Identify which cell holds the provided text, then report its (x, y) central coordinate. 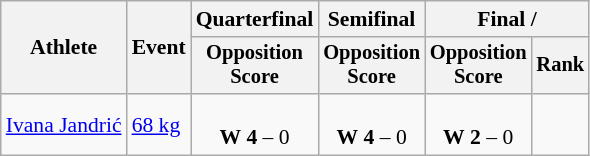
Rank (560, 66)
Ivana Jandrić (64, 124)
W 2 – 0 (478, 124)
Athlete (64, 48)
Semifinal (372, 19)
Event (159, 48)
Quarterfinal (255, 19)
Final / (507, 19)
68 kg (159, 124)
